From the cell containing the given text, extract its center point as [x, y] coordinate. 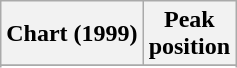
Chart (1999) [72, 34]
Peakposition [189, 34]
